Identify which cell holds the provided text, then report its [x, y] central coordinate. 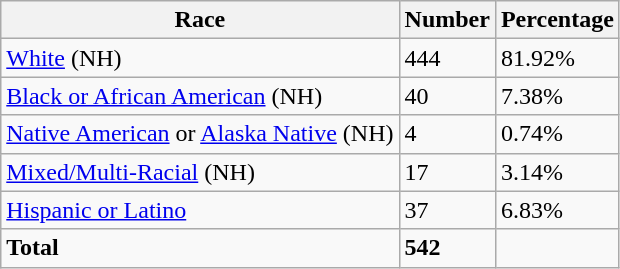
Total [200, 248]
6.83% [557, 210]
3.14% [557, 172]
7.38% [557, 96]
542 [447, 248]
444 [447, 58]
Mixed/Multi-Racial (NH) [200, 172]
Black or African American (NH) [200, 96]
Hispanic or Latino [200, 210]
37 [447, 210]
0.74% [557, 134]
Percentage [557, 20]
40 [447, 96]
Race [200, 20]
Native American or Alaska Native (NH) [200, 134]
81.92% [557, 58]
White (NH) [200, 58]
17 [447, 172]
Number [447, 20]
4 [447, 134]
